Provide the (X, Y) coordinate of the cell's center where the given text is located.  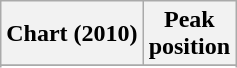
Chart (2010) (72, 34)
Peakposition (189, 34)
